Provide the [X, Y] coordinate of the cell's center where the given text is located.  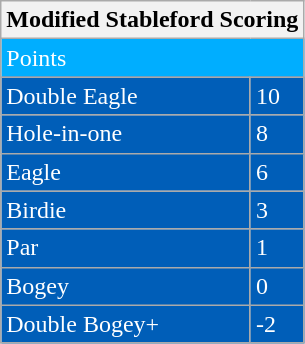
3 [276, 210]
Modified Stableford Scoring [152, 20]
Points [152, 58]
-2 [276, 324]
Double Eagle [126, 96]
Eagle [126, 172]
6 [276, 172]
Hole-in-one [126, 134]
Double Bogey+ [126, 324]
Bogey [126, 286]
10 [276, 96]
8 [276, 134]
Birdie [126, 210]
Par [126, 248]
1 [276, 248]
0 [276, 286]
